From the cell containing the given text, extract its center point as (x, y) coordinate. 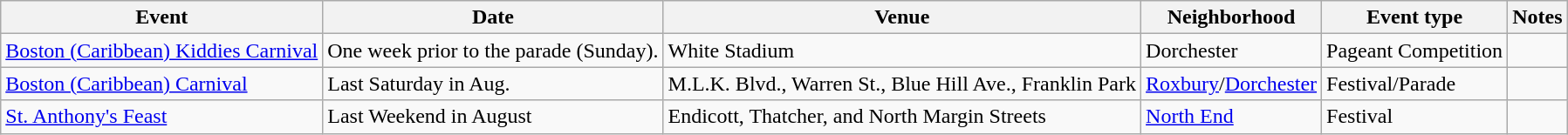
Dorchester (1232, 51)
Boston (Caribbean) Kiddies Carnival (162, 51)
Event (162, 17)
Last Weekend in August (493, 117)
Date (493, 17)
North End (1232, 117)
White Stadium (902, 51)
M.L.K. Blvd., Warren St., Blue Hill Ave., Franklin Park (902, 84)
Pageant Competition (1415, 51)
Festival/Parade (1415, 84)
Event type (1415, 17)
Neighborhood (1232, 17)
Notes (1537, 17)
St. Anthony's Feast (162, 117)
Endicott, Thatcher, and North Margin Streets (902, 117)
Venue (902, 17)
Boston (Caribbean) Carnival (162, 84)
One week prior to the parade (Sunday). (493, 51)
Roxbury/Dorchester (1232, 84)
Last Saturday in Aug. (493, 84)
Festival (1415, 117)
